Locate the cell with the specified text and output its [X, Y] center coordinate. 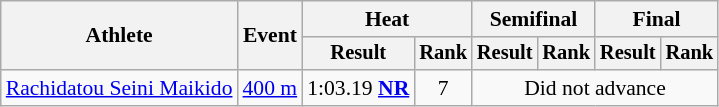
400 m [270, 88]
1:03.19 NR [358, 88]
Rachidatou Seini Maikido [120, 88]
Semifinal [534, 19]
Event [270, 36]
7 [443, 88]
Athlete [120, 36]
Heat [387, 19]
Did not advance [595, 88]
Final [656, 19]
